Return (x, y) of the center of cell containing provided text 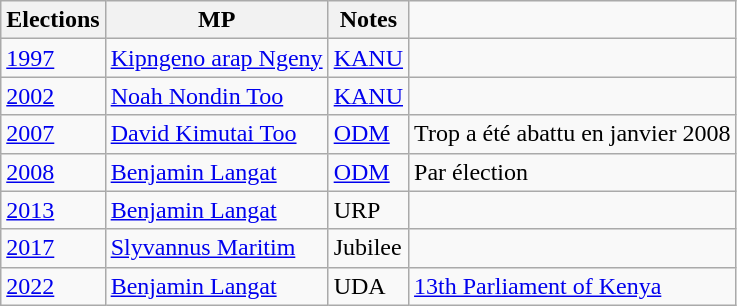
Trop a été abattu en janvier 2008 (572, 134)
2022 (53, 286)
Jubilee (368, 248)
1997 (53, 58)
Slyvannus Maritim (216, 248)
2007 (53, 134)
2002 (53, 96)
Kipngeno arap Ngeny (216, 58)
MP (216, 20)
13th Parliament of Kenya (572, 286)
2013 (53, 210)
Noah Nondin Too (216, 96)
UDA (368, 286)
URP (368, 210)
Notes (368, 20)
2008 (53, 172)
Par élection (572, 172)
2017 (53, 248)
David Kimutai Too (216, 134)
Elections (53, 20)
